For the text-containing cell, return its midpoint in (X, Y) coordinate format. 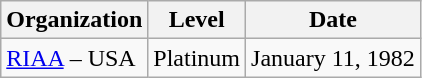
Platinum (197, 58)
Level (197, 20)
RIAA – USA (74, 58)
Organization (74, 20)
January 11, 1982 (334, 58)
Date (334, 20)
